Find where the given text appears and provide that cell's center as (X, Y) coordinate. 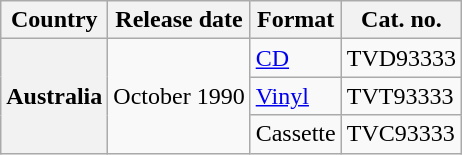
CD (296, 58)
Vinyl (296, 96)
TVT93333 (401, 96)
TVD93333 (401, 58)
October 1990 (179, 96)
TVC93333 (401, 134)
Release date (179, 20)
Cat. no. (401, 20)
Cassette (296, 134)
Format (296, 20)
Country (54, 20)
Australia (54, 96)
